Pinpoint the cell where the given text exists, returning its (X, Y) midpoint coordinate. 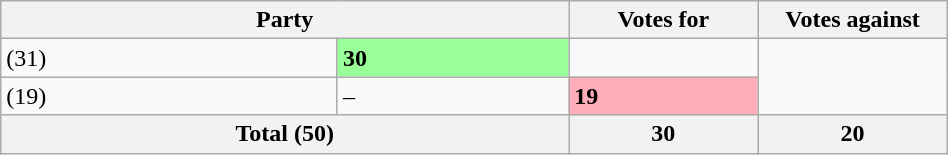
(31) (170, 58)
– (452, 96)
Party (285, 20)
20 (852, 134)
Votes for (664, 20)
(19) (170, 96)
Total (50) (285, 134)
19 (664, 96)
Votes against (852, 20)
